Detect which cell encompasses the target text, then output its (X, Y) center coordinate. 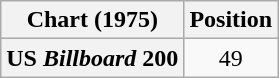
49 (231, 58)
US Billboard 200 (92, 58)
Chart (1975) (92, 20)
Position (231, 20)
